Search for the cell housing the specified text and yield its (X, Y) center coordinate. 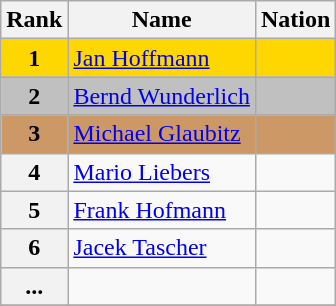
5 (34, 210)
3 (34, 134)
... (34, 286)
Nation (295, 20)
Michael Glaubitz (162, 134)
Bernd Wunderlich (162, 96)
2 (34, 96)
Mario Liebers (162, 172)
4 (34, 172)
Rank (34, 20)
Name (162, 20)
1 (34, 58)
Jan Hoffmann (162, 58)
6 (34, 248)
Jacek Tascher (162, 248)
Frank Hofmann (162, 210)
